Detect which cell encompasses the target text, then output its (X, Y) center coordinate. 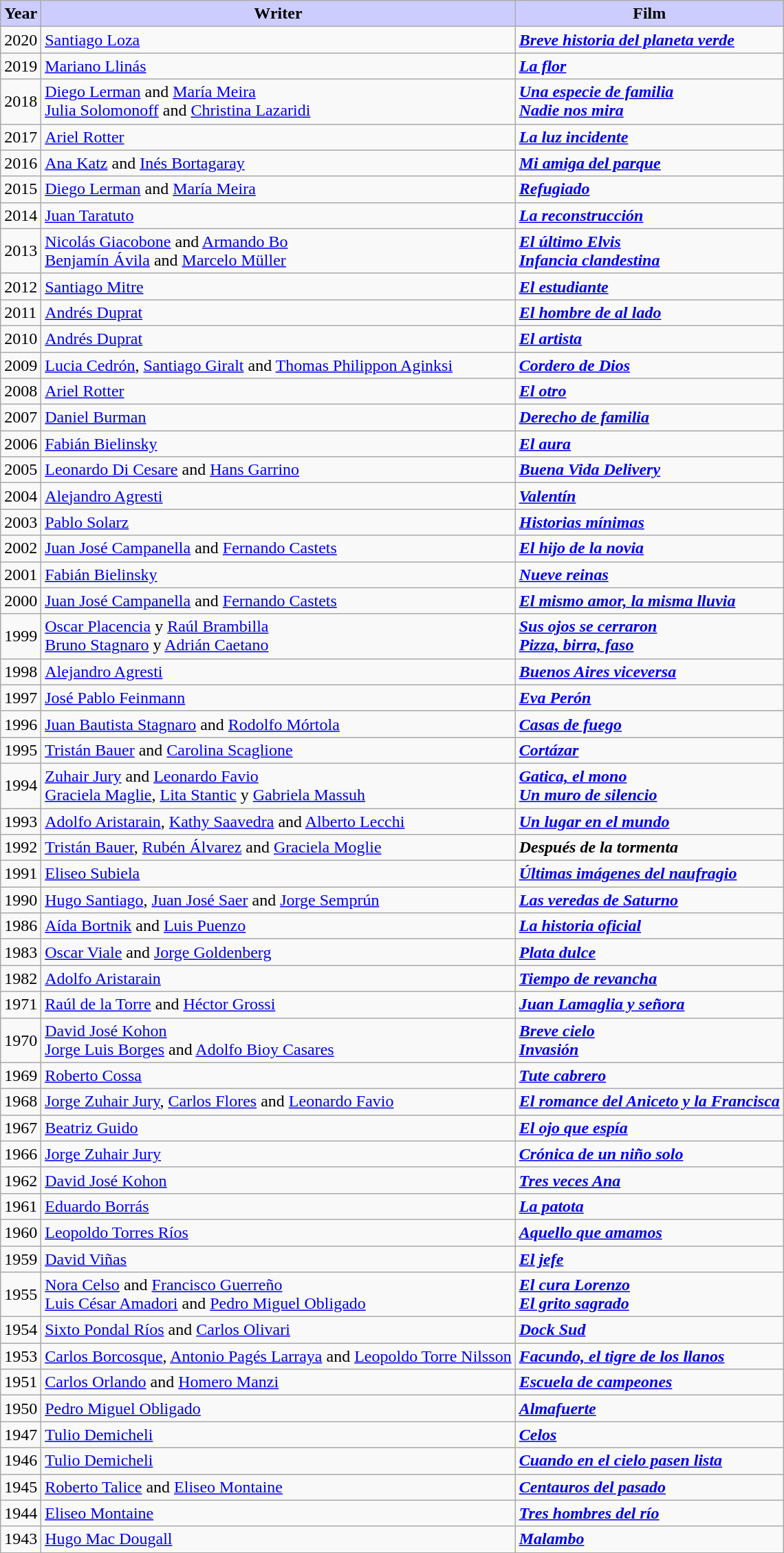
Después de la tormenta (649, 848)
Roberto Talice and Eliseo Montaine (279, 1487)
Oscar Placencia y Raúl BrambillaBruno Stagnaro y Adrián Caetano (279, 636)
Sixto Pondal Ríos and Carlos Olivari (279, 1330)
El hombre de al lado (649, 312)
2007 (21, 418)
Diego Lerman and María Meira (279, 189)
Breve historia del planeta verde (649, 40)
Celos (649, 1435)
2003 (21, 522)
1954 (21, 1330)
Mariano Llinás (279, 66)
David José Kohon (279, 1180)
Derecho de familia (649, 418)
David José KohonJorge Luis Borges and Adolfo Bioy Casares (279, 1040)
Carlos Orlando and Homero Manzi (279, 1382)
Crónica de un niño solo (649, 1154)
Leopoldo Torres Ríos (279, 1232)
El estudiante (649, 286)
2011 (21, 312)
Tute cabrero (649, 1075)
Writer (279, 14)
1953 (21, 1356)
1969 (21, 1075)
Eliseo Montaine (279, 1513)
Buena Vida Delivery (649, 470)
Leonardo Di Cesare and Hans Garrino (279, 470)
1959 (21, 1259)
Plata dulce (649, 952)
Hugo Santiago, Juan José Saer and Jorge Semprún (279, 900)
Almafuerte (649, 1409)
Jorge Zuhair Jury, Carlos Flores and Leonardo Favio (279, 1102)
La flor (649, 66)
2019 (21, 66)
1945 (21, 1487)
Casas de fuego (649, 724)
1998 (21, 672)
1997 (21, 698)
2004 (21, 496)
1995 (21, 750)
La reconstrucción (649, 215)
2008 (21, 392)
Eduardo Borrás (279, 1206)
1950 (21, 1409)
Roberto Cossa (279, 1075)
2001 (21, 575)
1947 (21, 1435)
2020 (21, 40)
Lucia Cedrón, Santiago Giralt and Thomas Philippon Aginksi (279, 365)
Diego Lerman and María MeiraJulia Solomonoff and Christina Lazaridi (279, 102)
1961 (21, 1206)
Dock Sud (649, 1330)
Centauros del pasado (649, 1487)
1944 (21, 1513)
Year (21, 14)
Santiago Mitre (279, 286)
1966 (21, 1154)
2010 (21, 339)
Eliseo Subiela (279, 874)
Tristán Bauer and Carolina Scaglione (279, 750)
Hugo Mac Dougall (279, 1539)
1955 (21, 1295)
El último ElvisInfancia clandestina (649, 250)
Historias mínimas (649, 522)
La patota (649, 1206)
Las veredas de Saturno (649, 900)
1951 (21, 1382)
1994 (21, 786)
Sus ojos se cerraronPizza, birra, faso (649, 636)
Mi amiga del parque (649, 163)
Tres hombres del río (649, 1513)
Facundo, el tigre de los llanos (649, 1356)
2016 (21, 163)
2013 (21, 250)
1943 (21, 1539)
El hijo de la novia (649, 548)
2017 (21, 137)
Escuela de campeones (649, 1382)
Malambo (649, 1539)
Pedro Miguel Obligado (279, 1409)
Aquello que amamos (649, 1232)
1999 (21, 636)
Daniel Burman (279, 418)
2015 (21, 189)
Ana Katz and Inés Bortagaray (279, 163)
La luz incidente (649, 137)
David Viñas (279, 1259)
Carlos Borcosque, Antonio Pagés Larraya and Leopoldo Torre Nilsson (279, 1356)
Una especie de familiaNadie nos mira (649, 102)
La historia oficial (649, 926)
Cortázar (649, 750)
Jorge Zuhair Jury (279, 1154)
1962 (21, 1180)
El romance del Aniceto y la Francisca (649, 1102)
Adolfo Aristarain (279, 978)
Eva Perón (649, 698)
Tristán Bauer, Rubén Álvarez and Graciela Moglie (279, 848)
Refugiado (649, 189)
2006 (21, 444)
Juan Bautista Stagnaro and Rodolfo Mórtola (279, 724)
1986 (21, 926)
Oscar Viale and Jorge Goldenberg (279, 952)
Juan Taratuto (279, 215)
2012 (21, 286)
1983 (21, 952)
Valentín (649, 496)
El mismo amor, la misma lluvia (649, 601)
Juan Lamaglia y señora (649, 1005)
El jefe (649, 1259)
José Pablo Feinmann (279, 698)
Beatriz Guido (279, 1128)
1968 (21, 1102)
1971 (21, 1005)
Últimas imágenes del naufragio (649, 874)
El cura LorenzoEl grito sagrado (649, 1295)
1993 (21, 821)
Adolfo Aristarain, Kathy Saavedra and Alberto Lecchi (279, 821)
1996 (21, 724)
2009 (21, 365)
1967 (21, 1128)
Raúl de la Torre and Héctor Grossi (279, 1005)
El aura (649, 444)
El artista (649, 339)
Pablo Solarz (279, 522)
2018 (21, 102)
Tres veces Ana (649, 1180)
Film (649, 14)
El otro (649, 392)
Nueve reinas (649, 575)
Santiago Loza (279, 40)
2014 (21, 215)
Zuhair Jury and Leonardo FavioGraciela Maglie, Lita Stantic y Gabriela Massuh (279, 786)
Gatica, el monoUn muro de silencio (649, 786)
1992 (21, 848)
1970 (21, 1040)
1946 (21, 1461)
El ojo que espía (649, 1128)
1991 (21, 874)
Cuando en el cielo pasen lista (649, 1461)
Tiempo de revancha (649, 978)
Nora Celso and Francisco GuerreñoLuis César Amadori and Pedro Miguel Obligado (279, 1295)
Cordero de Dios (649, 365)
1982 (21, 978)
2005 (21, 470)
2002 (21, 548)
Aída Bortnik and Luis Puenzo (279, 926)
1990 (21, 900)
Breve cieloInvasión (649, 1040)
2000 (21, 601)
1960 (21, 1232)
Nicolás Giacobone and Armando BoBenjamín Ávila and Marcelo Müller (279, 250)
Un lugar en el mundo (649, 821)
Buenos Aires viceversa (649, 672)
